Scan for the cell matching the given text and deliver its (x, y) coordinate at center. 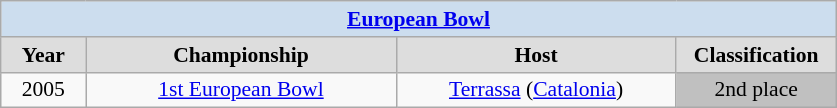
European Bowl (419, 19)
Host (536, 55)
2nd place (756, 90)
Terrassa (Catalonia) (536, 90)
Classification (756, 55)
Year (44, 55)
Championship (241, 55)
2005 (44, 90)
1st European Bowl (241, 90)
